Capture the cell that displays the provided text and extract its (X, Y) central coordinate. 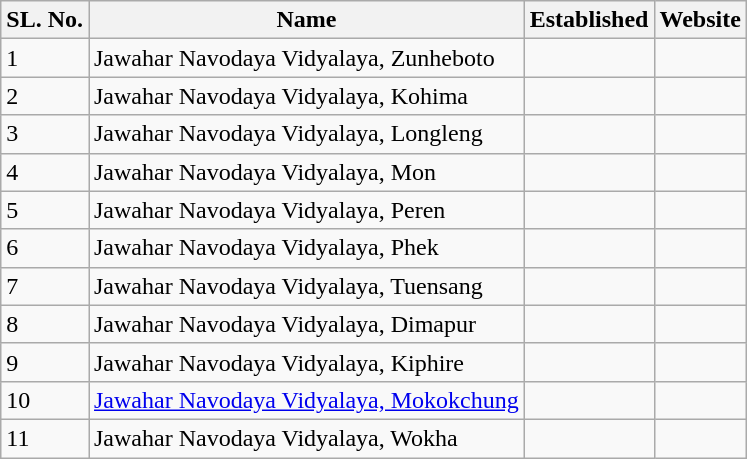
3 (45, 134)
5 (45, 210)
Jawahar Navodaya Vidyalaya, Mokokchung (306, 400)
Jawahar Navodaya Vidyalaya, Mon (306, 172)
Name (306, 20)
Jawahar Navodaya Vidyalaya, Zunheboto (306, 58)
Website (700, 20)
Jawahar Navodaya Vidyalaya, Tuensang (306, 286)
Established (589, 20)
SL. No. (45, 20)
7 (45, 286)
6 (45, 248)
4 (45, 172)
Jawahar Navodaya Vidyalaya, Kiphire (306, 362)
Jawahar Navodaya Vidyalaya, Phek (306, 248)
9 (45, 362)
Jawahar Navodaya Vidyalaya, Wokha (306, 438)
Jawahar Navodaya Vidyalaya, Kohima (306, 96)
Jawahar Navodaya Vidyalaya, Peren (306, 210)
Jawahar Navodaya Vidyalaya, Dimapur (306, 324)
10 (45, 400)
2 (45, 96)
Jawahar Navodaya Vidyalaya, Longleng (306, 134)
11 (45, 438)
1 (45, 58)
8 (45, 324)
